Return [x, y] of the center of cell containing provided text 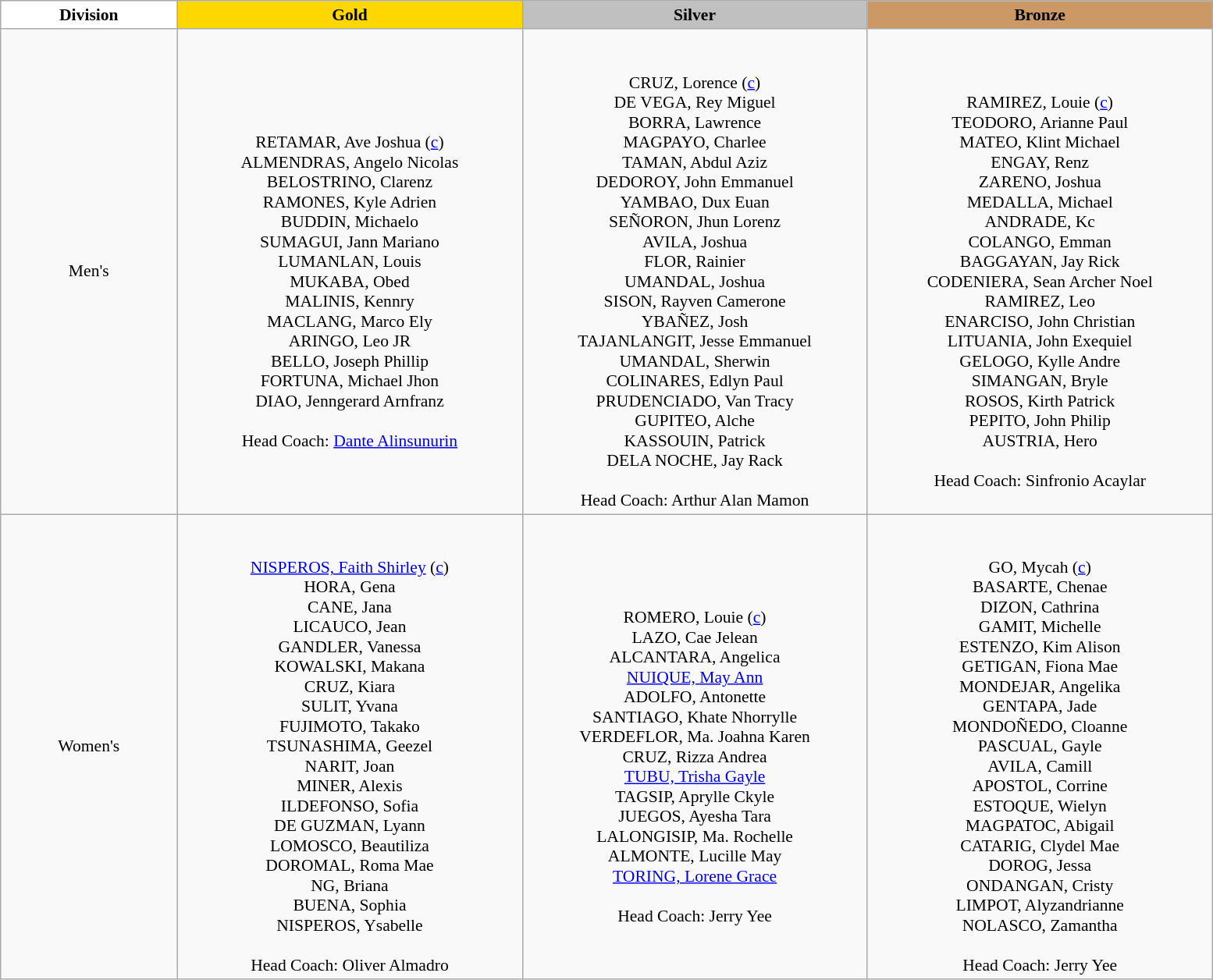
Bronze [1040, 15]
Women's [89, 747]
Division [89, 15]
Men's [89, 272]
Gold [350, 15]
Silver [695, 15]
